Output the (x, y) coordinate of the center of the cell containing the given text.  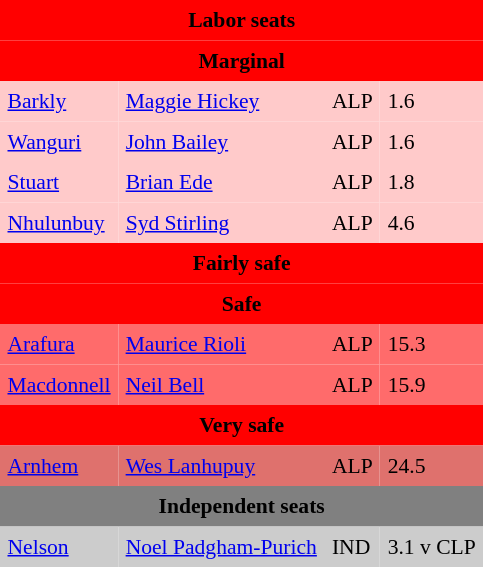
Syd Stirling (221, 222)
Arafura (59, 344)
Fairly safe (242, 263)
Wes Lanhupuy (221, 465)
Arnhem (59, 465)
Stuart (59, 182)
Safe (242, 303)
1.8 (432, 182)
Nhulunbuy (59, 222)
IND (352, 546)
Wanguri (59, 141)
John Bailey (221, 141)
Nelson (59, 546)
4.6 (432, 222)
Maggie Hickey (221, 101)
Macdonnell (59, 384)
Marginal (242, 60)
Brian Ede (221, 182)
24.5 (432, 465)
Very safe (242, 425)
15.9 (432, 384)
Neil Bell (221, 384)
Noel Padgham-Purich (221, 546)
Maurice Rioli (221, 344)
Independent seats (242, 506)
Barkly (59, 101)
3.1 v CLP (432, 546)
15.3 (432, 344)
Labor seats (242, 20)
